Search for the cell housing the specified text and yield its [x, y] center coordinate. 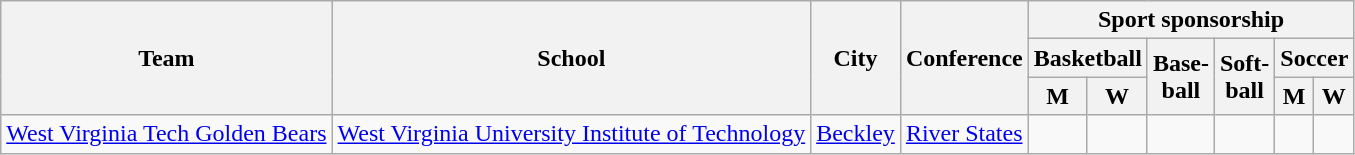
Soft-ball [1244, 77]
River States [964, 134]
West Virginia Tech Golden Bears [166, 134]
Conference [964, 58]
School [572, 58]
Beckley [856, 134]
City [856, 58]
Soccer [1314, 58]
West Virginia University Institute of Technology [572, 134]
Team [166, 58]
Sport sponsorship [1191, 20]
Base-ball [1180, 77]
Basketball [1088, 58]
